Output the [X, Y] coordinate of the center of the cell containing the given text.  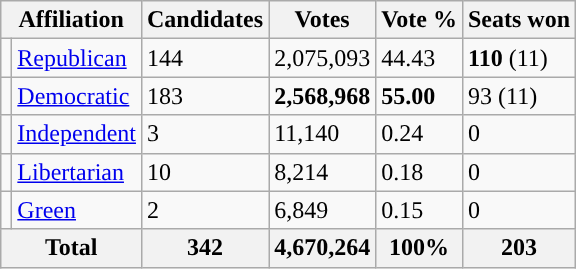
2 [204, 210]
0.15 [420, 210]
183 [204, 96]
Green [77, 210]
44.43 [420, 58]
6,849 [322, 210]
55.00 [420, 96]
93 (11) [518, 96]
Libertarian [77, 172]
2,075,093 [322, 58]
Democratic [77, 96]
203 [518, 248]
110 (11) [518, 58]
0.18 [420, 172]
144 [204, 58]
Independent [77, 134]
100% [420, 248]
Republican [77, 58]
Vote % [420, 20]
Affiliation [72, 20]
3 [204, 134]
Total [72, 248]
342 [204, 248]
8,214 [322, 172]
0.24 [420, 134]
Candidates [204, 20]
11,140 [322, 134]
2,568,968 [322, 96]
Votes [322, 20]
4,670,264 [322, 248]
Seats won [518, 20]
10 [204, 172]
